For the text-containing cell, return its midpoint in (X, Y) coordinate format. 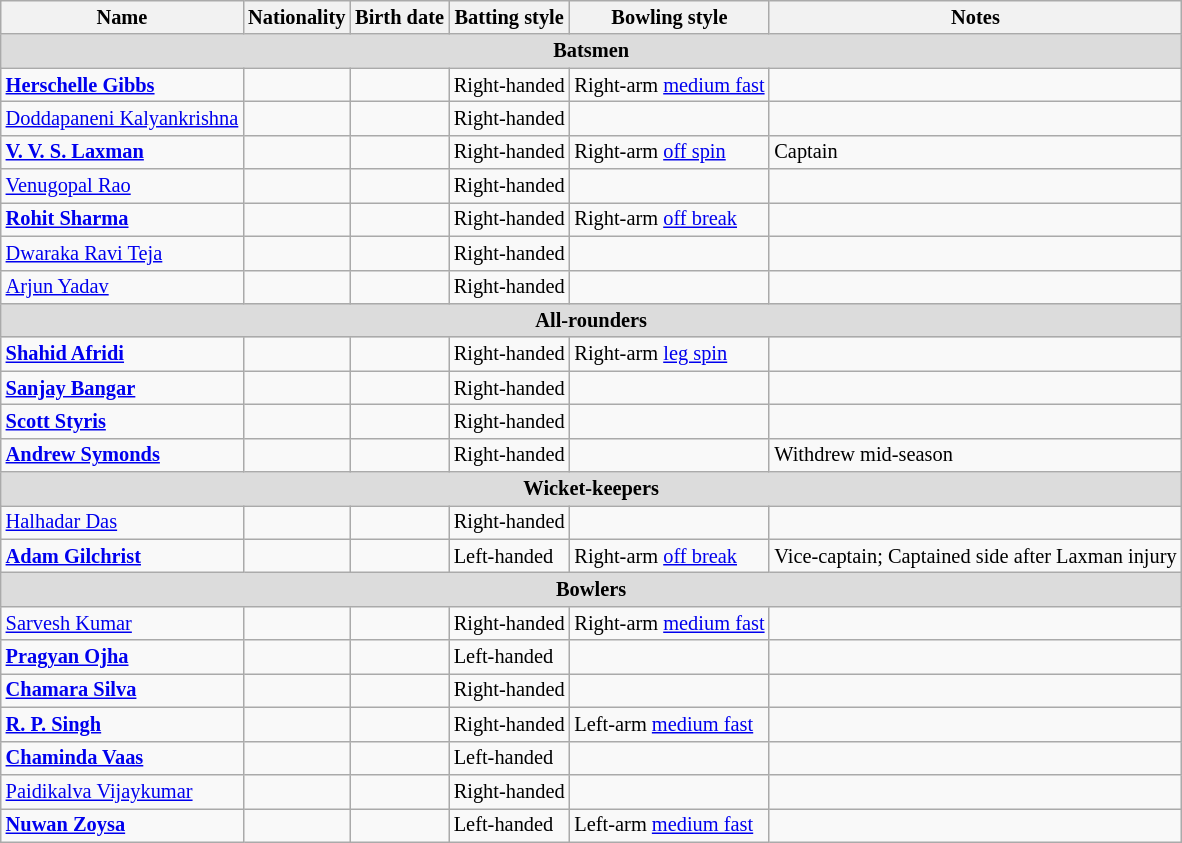
Right-arm leg spin (669, 354)
Doddapaneni Kalyankrishna (122, 118)
Sanjay Bangar (122, 388)
Halhadar Das (122, 522)
Batting style (510, 17)
Scott Styris (122, 421)
Right-arm off spin (669, 152)
Nationality (296, 17)
R. P. Singh (122, 724)
Venugopal Rao (122, 186)
Sarvesh Kumar (122, 623)
Notes (975, 17)
V. V. S. Laxman (122, 152)
Rohit Sharma (122, 219)
Vice-captain; Captained side after Laxman injury (975, 556)
Dwaraka Ravi Teja (122, 253)
Herschelle Gibbs (122, 85)
Paidikalva Vijaykumar (122, 791)
Name (122, 17)
Shahid Afridi (122, 354)
Andrew Symonds (122, 455)
Bowlers (592, 589)
Wicket-keepers (592, 489)
Bowling style (669, 17)
Adam Gilchrist (122, 556)
Birth date (400, 17)
Pragyan Ojha (122, 657)
Nuwan Zoysa (122, 825)
Batsmen (592, 51)
Chaminda Vaas (122, 758)
Chamara Silva (122, 690)
Captain (975, 152)
Withdrew mid-season (975, 455)
All-rounders (592, 320)
Arjun Yadav (122, 287)
